Capture the cell that displays the provided text and extract its (x, y) central coordinate. 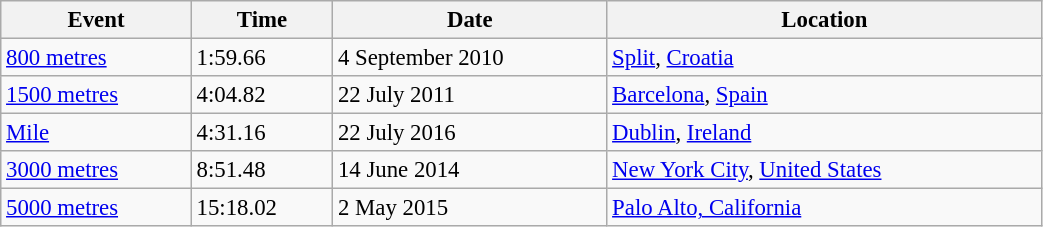
1500 metres (96, 95)
4 September 2010 (470, 58)
Mile (96, 133)
14 June 2014 (470, 170)
Barcelona, Spain (824, 95)
New York City, United States (824, 170)
Palo Alto, California (824, 208)
4:04.82 (262, 95)
800 metres (96, 58)
Split, Croatia (824, 58)
4:31.16 (262, 133)
15:18.02 (262, 208)
3000 metres (96, 170)
Location (824, 20)
Dublin, Ireland (824, 133)
22 July 2016 (470, 133)
22 July 2011 (470, 95)
Time (262, 20)
1:59.66 (262, 58)
8:51.48 (262, 170)
Date (470, 20)
Event (96, 20)
5000 metres (96, 208)
2 May 2015 (470, 208)
